Search for the cell housing the specified text and yield its [X, Y] center coordinate. 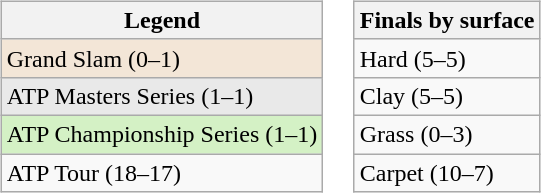
ATP Tour (18–17) [162, 173]
Carpet (10–7) [447, 173]
ATP Championship Series (1–1) [162, 134]
Grand Slam (0–1) [162, 58]
Finals by surface [447, 20]
Grass (0–3) [447, 134]
Legend [162, 20]
Clay (5–5) [447, 96]
ATP Masters Series (1–1) [162, 96]
Hard (5–5) [447, 58]
